Provide the (x, y) coordinate of the cell's center where the given text is located.  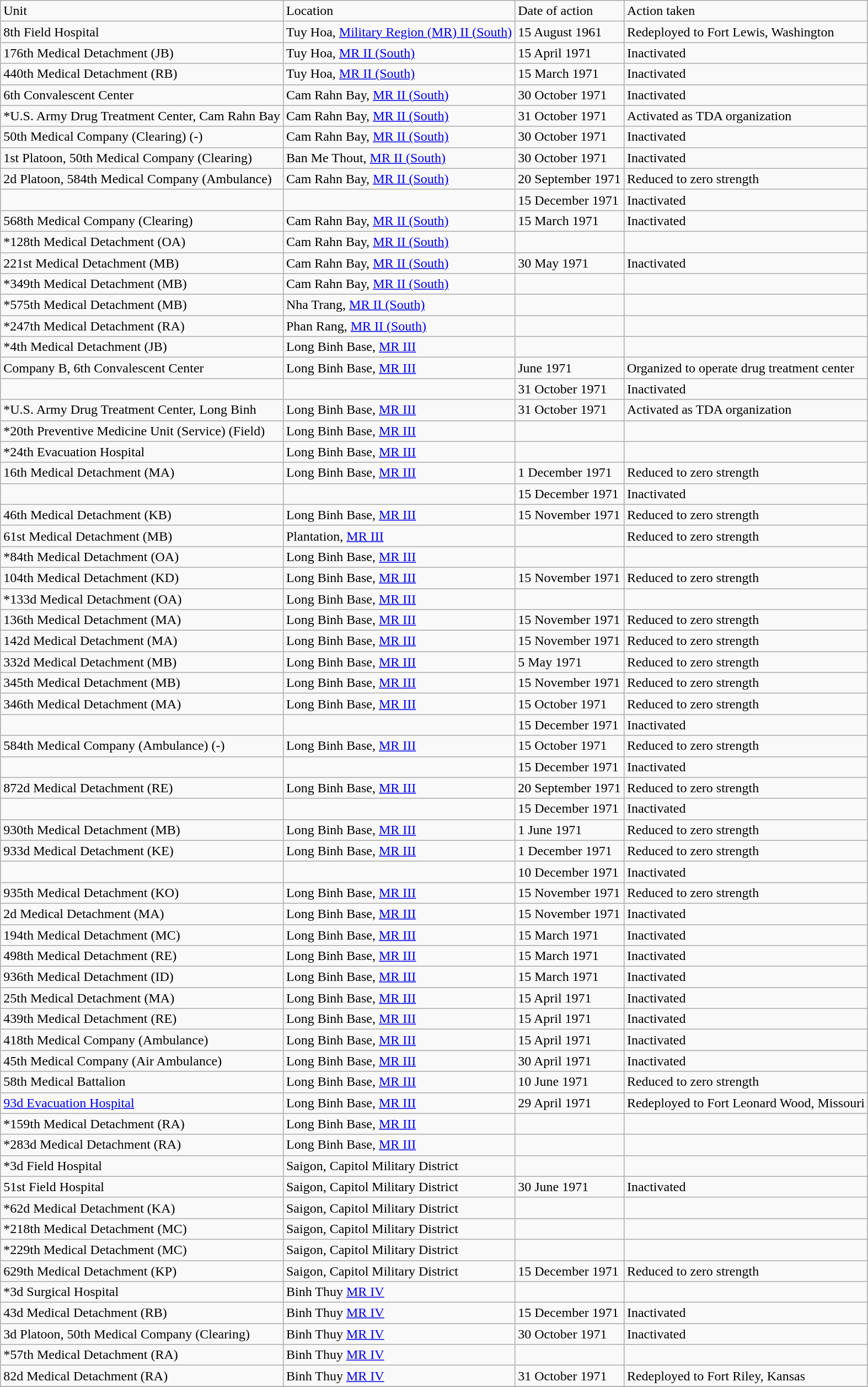
*3d Field Hospital (142, 1166)
15 August 1961 (570, 32)
*4th Medical Detachment (JB) (142, 347)
Redeployed to Fort Riley, Kansas (746, 1376)
*128th Medical Detachment (OA) (142, 242)
5 May 1971 (570, 662)
176th Medical Detachment (JB) (142, 53)
936th Medical Detachment (ID) (142, 977)
61st Medical Detachment (MB) (142, 536)
*247th Medical Detachment (RA) (142, 326)
584th Medical Company (Ambulance) (-) (142, 746)
*349th Medical Detachment (MB) (142, 284)
568th Medical Company (Clearing) (142, 221)
933d Medical Detachment (KE) (142, 851)
*20th Preventive Medicine Unit (Service) (Field) (142, 431)
10 June 1971 (570, 1082)
194th Medical Detachment (MC) (142, 935)
*62d Medical Detachment (KA) (142, 1208)
1 June 1971 (570, 830)
136th Medical Detachment (MA) (142, 620)
Nha Trang, MR II (South) (399, 305)
346th Medical Detachment (MA) (142, 704)
Tuy Hoa, Military Region (MR) II (South) (399, 32)
345th Medical Detachment (MB) (142, 683)
*3d Surgical Hospital (142, 1292)
*218th Medical Detachment (MC) (142, 1229)
Plantation, MR III (399, 536)
498th Medical Detachment (RE) (142, 956)
3d Platoon, 50th Medical Company (Clearing) (142, 1334)
*575th Medical Detachment (MB) (142, 305)
935th Medical Detachment (KO) (142, 893)
29 April 1971 (570, 1103)
*133d Medical Detachment (OA) (142, 599)
43d Medical Detachment (RB) (142, 1313)
Phan Rang, MR II (South) (399, 326)
2d Medical Detachment (MA) (142, 914)
46th Medical Detachment (KB) (142, 515)
104th Medical Detachment (KD) (142, 578)
142d Medical Detachment (MA) (142, 641)
58th Medical Battalion (142, 1082)
*U.S. Army Drug Treatment Center, Cam Rahn Bay (142, 116)
629th Medical Detachment (KP) (142, 1271)
93d Evacuation Hospital (142, 1103)
Company B, 6th Convalescent Center (142, 368)
Date of action (570, 11)
Action taken (746, 11)
Ban Me Thout, MR II (South) (399, 158)
30 April 1971 (570, 1061)
Redeployed to Fort Lewis, Washington (746, 32)
10 December 1971 (570, 872)
6th Convalescent Center (142, 95)
332d Medical Detachment (MB) (142, 662)
439th Medical Detachment (RE) (142, 1019)
45th Medical Company (Air Ambulance) (142, 1061)
50th Medical Company (Clearing) (-) (142, 137)
*159th Medical Detachment (RA) (142, 1124)
*283d Medical Detachment (RA) (142, 1145)
2d Platoon, 584th Medical Company (Ambulance) (142, 179)
930th Medical Detachment (MB) (142, 830)
221st Medical Detachment (MB) (142, 263)
1st Platoon, 50th Medical Company (Clearing) (142, 158)
872d Medical Detachment (RE) (142, 788)
16th Medical Detachment (MA) (142, 473)
*229th Medical Detachment (MC) (142, 1250)
Organized to operate drug treatment center (746, 368)
30 June 1971 (570, 1187)
*57th Medical Detachment (RA) (142, 1355)
*U.S. Army Drug Treatment Center, Long Binh (142, 410)
418th Medical Company (Ambulance) (142, 1040)
8th Field Hospital (142, 32)
Redeployed to Fort Leonard Wood, Missouri (746, 1103)
Unit (142, 11)
51st Field Hospital (142, 1187)
82d Medical Detachment (RA) (142, 1376)
Location (399, 11)
440th Medical Detachment (RB) (142, 74)
June 1971 (570, 368)
30 May 1971 (570, 263)
*84th Medical Detachment (OA) (142, 557)
25th Medical Detachment (MA) (142, 998)
*24th Evacuation Hospital (142, 452)
